From the cell containing the given text, extract its center point as (x, y) coordinate. 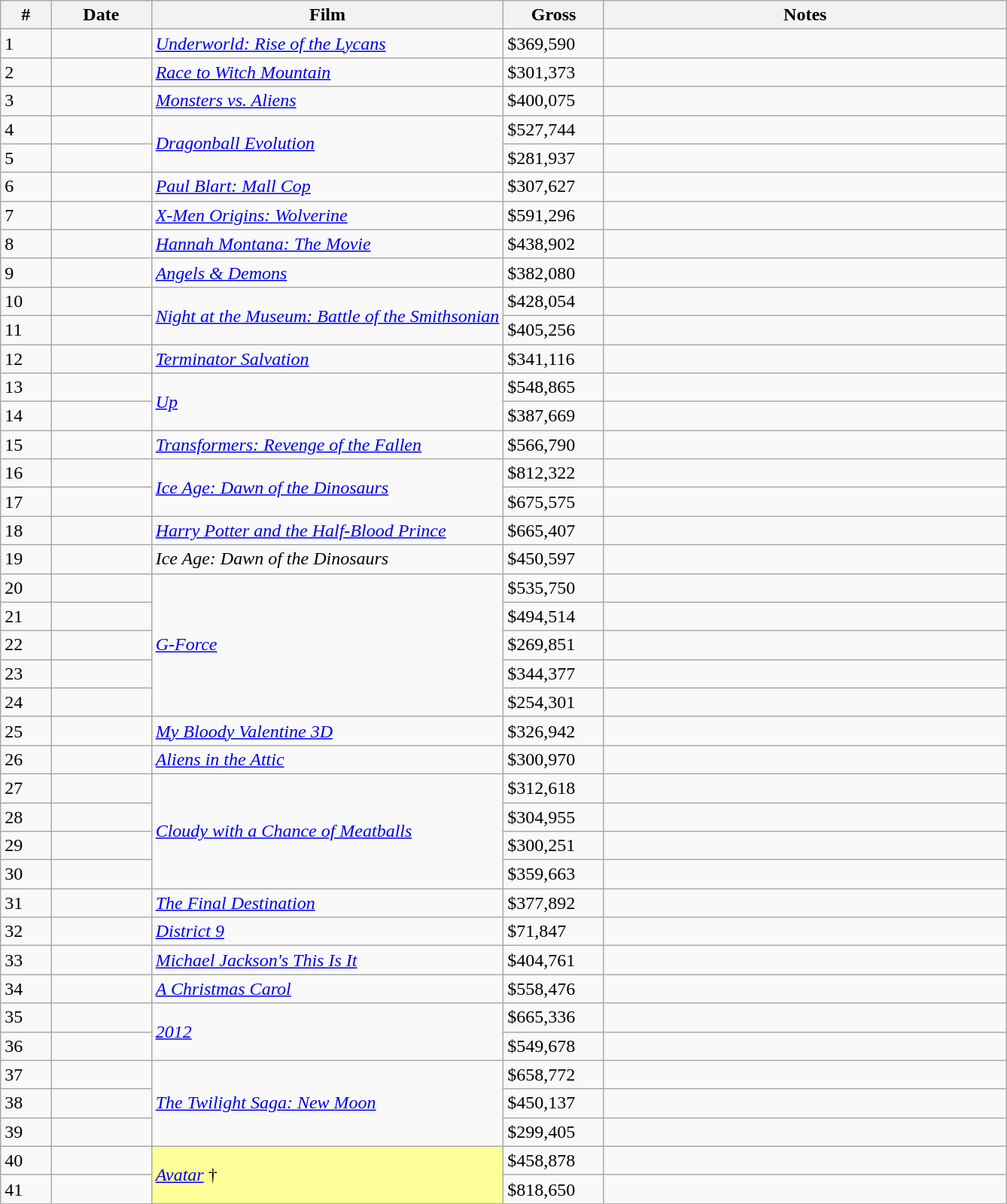
Notes (805, 15)
$458,878 (554, 1160)
Gross (554, 15)
$428,054 (554, 301)
G-Force (327, 645)
$71,847 (554, 932)
$591,296 (554, 215)
$312,618 (554, 788)
Dragonball Evolution (327, 144)
40 (26, 1160)
$438,902 (554, 244)
Date (102, 15)
$566,790 (554, 445)
Cloudy with a Chance of Meatballs (327, 831)
Avatar † (327, 1175)
The Final Destination (327, 903)
$269,851 (554, 645)
$301,373 (554, 72)
$450,597 (554, 559)
District 9 (327, 932)
26 (26, 759)
My Bloody Valentine 3D (327, 731)
$369,590 (554, 44)
# (26, 15)
$341,116 (554, 359)
22 (26, 645)
2012 (327, 1032)
Paul Blart: Mall Cop (327, 187)
35 (26, 1017)
41 (26, 1189)
1 (26, 44)
$558,476 (554, 989)
31 (26, 903)
5 (26, 158)
Michael Jackson's This Is It (327, 960)
Aliens in the Attic (327, 759)
19 (26, 559)
9 (26, 272)
27 (26, 788)
Up (327, 402)
Harry Potter and the Half-Blood Prince (327, 531)
$549,678 (554, 1046)
20 (26, 588)
Hannah Montana: The Movie (327, 244)
$812,322 (554, 473)
11 (26, 330)
A Christmas Carol (327, 989)
29 (26, 846)
34 (26, 989)
$665,407 (554, 531)
$405,256 (554, 330)
15 (26, 445)
Monsters vs. Aliens (327, 101)
$400,075 (554, 101)
3 (26, 101)
24 (26, 702)
14 (26, 416)
38 (26, 1103)
Night at the Museum: Battle of the Smithsonian (327, 315)
X-Men Origins: Wolverine (327, 215)
$300,970 (554, 759)
21 (26, 616)
30 (26, 874)
12 (26, 359)
37 (26, 1075)
$326,942 (554, 731)
6 (26, 187)
4 (26, 129)
$658,772 (554, 1075)
The Twilight Saga: New Moon (327, 1103)
Race to Witch Mountain (327, 72)
$254,301 (554, 702)
Angels & Demons (327, 272)
$675,575 (554, 502)
2 (26, 72)
36 (26, 1046)
Underworld: Rise of the Lycans (327, 44)
Transformers: Revenge of the Fallen (327, 445)
$344,377 (554, 673)
39 (26, 1132)
$450,137 (554, 1103)
$304,955 (554, 816)
$359,663 (554, 874)
$548,865 (554, 388)
10 (26, 301)
$307,627 (554, 187)
$300,251 (554, 846)
Terminator Salvation (327, 359)
$665,336 (554, 1017)
Film (327, 15)
$299,405 (554, 1132)
8 (26, 244)
32 (26, 932)
$527,744 (554, 129)
18 (26, 531)
28 (26, 816)
23 (26, 673)
7 (26, 215)
$281,937 (554, 158)
25 (26, 731)
$382,080 (554, 272)
16 (26, 473)
$387,669 (554, 416)
17 (26, 502)
$377,892 (554, 903)
13 (26, 388)
$818,650 (554, 1189)
33 (26, 960)
$535,750 (554, 588)
$404,761 (554, 960)
$494,514 (554, 616)
